Provide the (X, Y) coordinate of the cell's center where the given text is located.  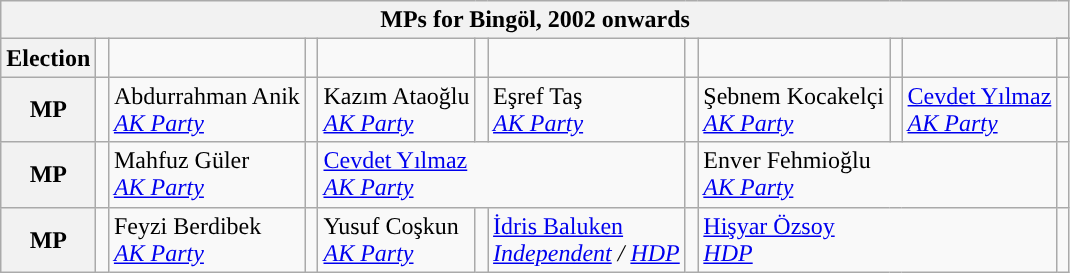
Yusuf CoşkunAK Party (396, 240)
Şebnem KocakelçiAK Party (794, 110)
Mahfuz GülerAK Party (206, 174)
MPs for Bingöl, 2002 onwards (536, 20)
Hişyar ÖzsoyHDP (878, 240)
Kazım AtaoğluAK Party (396, 110)
Feyzi BerdibekAK Party (206, 240)
Eşref TaşAK Party (587, 110)
Abdurrahman AnikAK Party (206, 110)
Election (48, 58)
İdris BalukenIndependent / HDP (587, 240)
Enver FehmioğluAK Party (878, 174)
